Provide the (X, Y) coordinate of the cell's center where the given text is located.  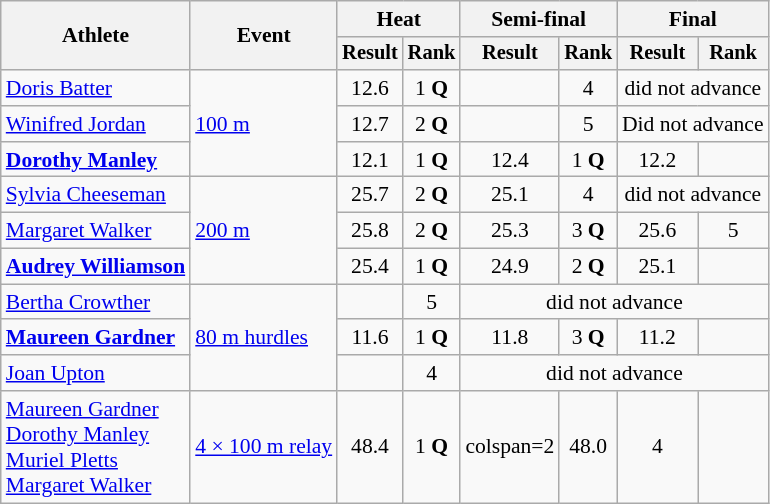
Doris Batter (96, 88)
Did not advance (693, 124)
25.7 (370, 195)
Bertha Crowther (96, 302)
Joan Upton (96, 373)
200 m (264, 230)
Audrey Williamson (96, 267)
Sylvia Cheeseman (96, 195)
Dorothy Manley (96, 160)
12.4 (510, 160)
48.0 (588, 447)
24.9 (510, 267)
25.6 (658, 231)
48.4 (370, 447)
12.6 (370, 88)
Heat (398, 19)
colspan=2 (510, 447)
Maureen GardnerDorothy ManleyMuriel PlettsMargaret Walker (96, 447)
11.6 (370, 338)
Margaret Walker (96, 231)
80 m hurdles (264, 338)
25.4 (370, 267)
11.8 (510, 338)
25.3 (510, 231)
12.7 (370, 124)
100 m (264, 124)
12.2 (658, 160)
12.1 (370, 160)
Maureen Gardner (96, 338)
11.2 (658, 338)
Event (264, 36)
Athlete (96, 36)
Winifred Jordan (96, 124)
Semi-final (538, 19)
Final (693, 19)
25.8 (370, 231)
4 × 100 m relay (264, 447)
